Search for the cell housing the specified text and yield its [x, y] center coordinate. 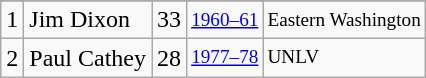
28 [170, 58]
Eastern Washington [344, 20]
1 [12, 20]
1960–61 [225, 20]
Jim Dixon [88, 20]
UNLV [344, 58]
2 [12, 58]
33 [170, 20]
Paul Cathey [88, 58]
1977–78 [225, 58]
